Identify which cell holds the provided text, then report its (x, y) central coordinate. 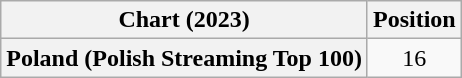
Position (414, 20)
Poland (Polish Streaming Top 100) (184, 58)
Chart (2023) (184, 20)
16 (414, 58)
